Extract the (x, y) coordinate from the center of the cell holding the provided text.  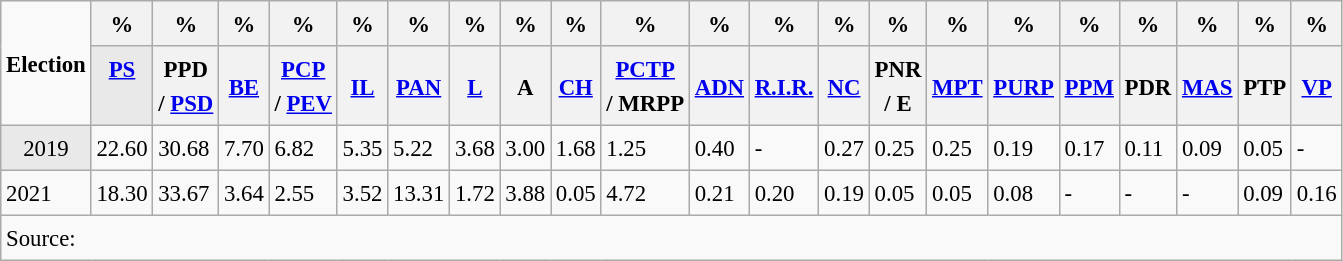
PDR (1148, 86)
4.72 (645, 194)
PURP (1024, 86)
MPT (958, 86)
5.35 (362, 148)
3.64 (244, 194)
1.68 (576, 148)
33.67 (186, 194)
0.11 (1148, 148)
18.30 (122, 194)
A (525, 86)
Source: (672, 238)
2019 (46, 148)
R.I.R. (784, 86)
ADN (719, 86)
3.88 (525, 194)
PPD/ PSD (186, 86)
Election (46, 64)
1.72 (475, 194)
3.68 (475, 148)
PAN (419, 86)
PPM (1089, 86)
PCP/ PEV (303, 86)
PCTP/ MRPP (645, 86)
7.70 (244, 148)
MAS (1208, 86)
3.52 (362, 194)
0.20 (784, 194)
0.16 (1316, 194)
0.21 (719, 194)
0.27 (844, 148)
L (475, 86)
5.22 (419, 148)
6.82 (303, 148)
0.08 (1024, 194)
22.60 (122, 148)
3.00 (525, 148)
BE (244, 86)
VP (1316, 86)
PNR/ E (898, 86)
30.68 (186, 148)
2.55 (303, 194)
PTP (1265, 86)
0.17 (1089, 148)
IL (362, 86)
CH (576, 86)
NC (844, 86)
0.40 (719, 148)
13.31 (419, 194)
PS (122, 86)
1.25 (645, 148)
2021 (46, 194)
